Return the [X, Y] coordinate for the center point of the cell that contains the specified text.  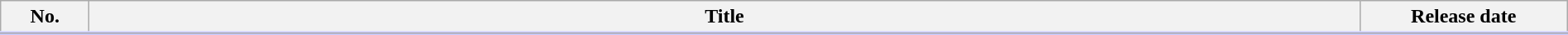
No. [45, 17]
Release date [1464, 17]
Title [724, 17]
